Pinpoint the cell where the given text exists, returning its (X, Y) midpoint coordinate. 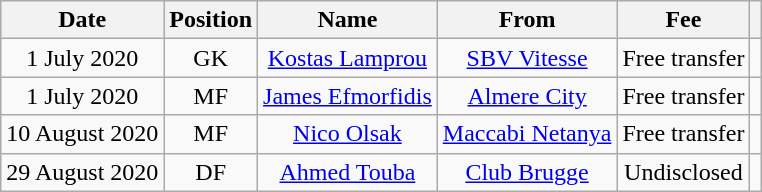
GK (211, 58)
Position (211, 20)
Name (348, 20)
Maccabi Netanya (527, 134)
Undisclosed (684, 172)
James Efmorfidis (348, 96)
DF (211, 172)
29 August 2020 (82, 172)
Ahmed Touba (348, 172)
SBV Vitesse (527, 58)
Date (82, 20)
Club Brugge (527, 172)
Almere City (527, 96)
10 August 2020 (82, 134)
Fee (684, 20)
Kostas Lamprou (348, 58)
From (527, 20)
Nico Olsak (348, 134)
